Extract the [x, y] coordinate from the center of the cell holding the provided text.  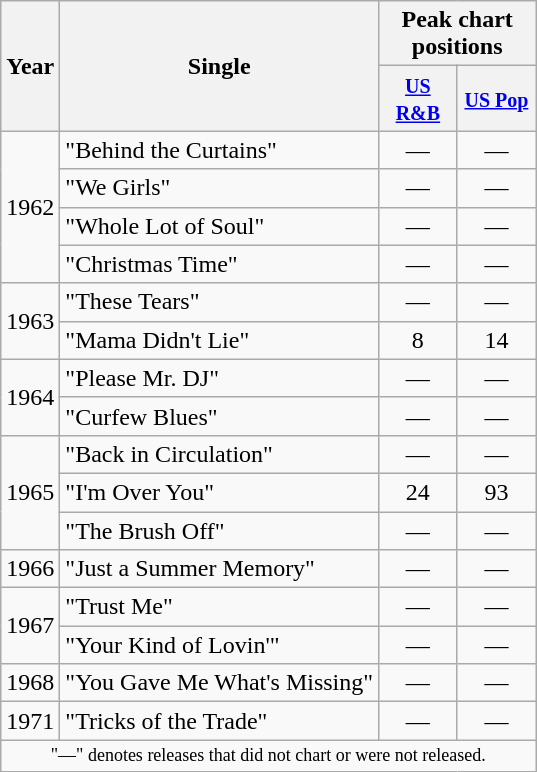
"The Brush Off" [220, 531]
Peak chart positions [458, 34]
8 [418, 340]
14 [496, 340]
US R&B [418, 98]
24 [418, 492]
1971 [30, 721]
"Whole Lot of Soul" [220, 226]
"Please Mr. DJ" [220, 378]
"Back in Circulation" [220, 454]
"Christmas Time" [220, 264]
1962 [30, 207]
Year [30, 66]
US Pop [496, 98]
"Your Kind of Lovin'" [220, 645]
1967 [30, 626]
1964 [30, 397]
"I'm Over You" [220, 492]
"Behind the Curtains" [220, 150]
1968 [30, 683]
93 [496, 492]
"You Gave Me What's Missing" [220, 683]
"Tricks of the Trade" [220, 721]
"These Tears" [220, 302]
"Curfew Blues" [220, 416]
"We Girls" [220, 188]
"Trust Me" [220, 607]
1963 [30, 321]
1965 [30, 492]
Single [220, 66]
"Just a Summer Memory" [220, 569]
"—" denotes releases that did not chart or were not released. [268, 756]
"Mama Didn't Lie" [220, 340]
1966 [30, 569]
